Scan for the cell matching the given text and deliver its [X, Y] coordinate at center. 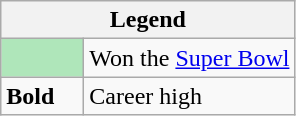
Bold [42, 96]
Won the Super Bowl [190, 58]
Legend [148, 20]
Career high [190, 96]
